Pinpoint the cell where the given text exists, returning its (X, Y) midpoint coordinate. 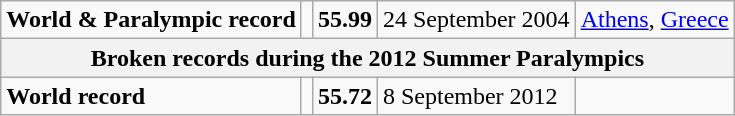
55.72 (344, 96)
55.99 (344, 20)
Athens, Greece (654, 20)
24 September 2004 (476, 20)
Broken records during the 2012 Summer Paralympics (368, 58)
World & Paralympic record (152, 20)
8 September 2012 (476, 96)
World record (152, 96)
